Scan for the cell matching the given text and deliver its (x, y) coordinate at center. 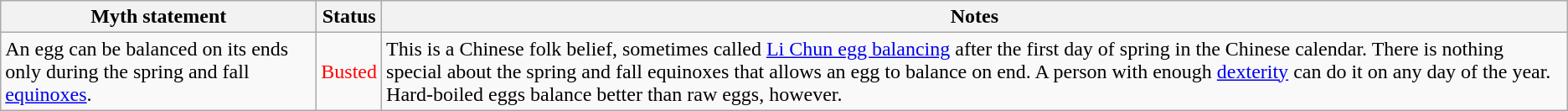
An egg can be balanced on its ends only during the spring and fall equinoxes. (159, 71)
Notes (975, 17)
Status (349, 17)
Busted (349, 71)
Myth statement (159, 17)
